Identify which cell holds the provided text, then report its (X, Y) central coordinate. 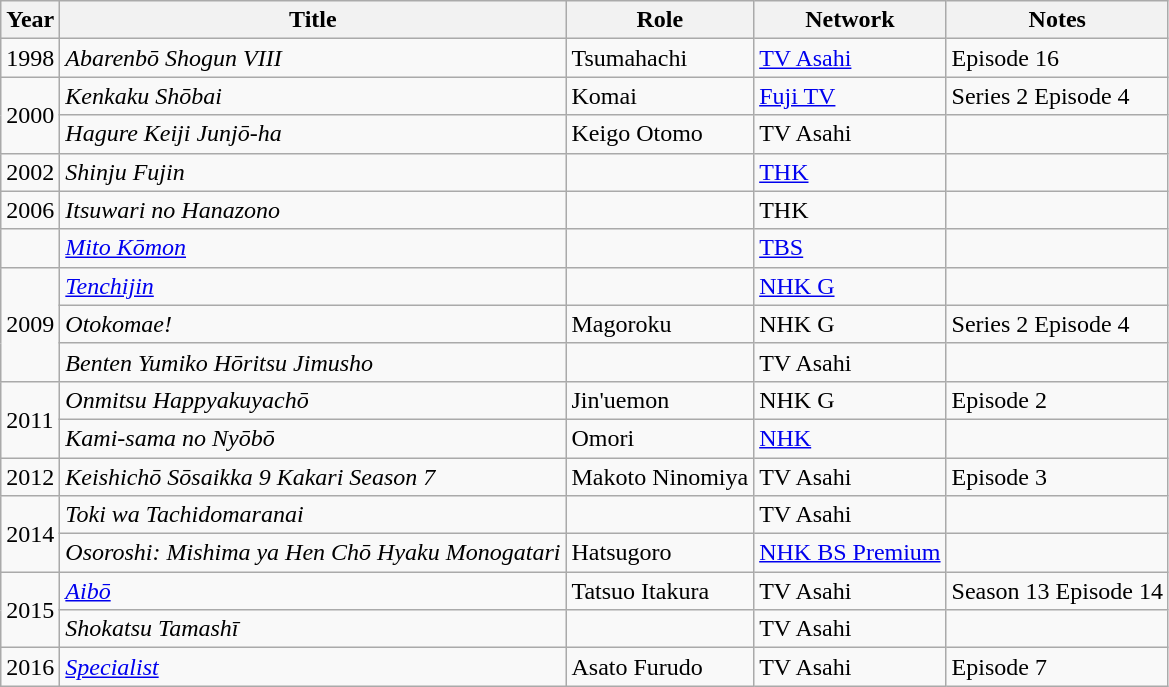
Makoto Ninomiya (660, 477)
Role (660, 20)
TBS (850, 248)
Magoroku (660, 324)
Shokatsu Tamashī (313, 629)
Episode 3 (1057, 477)
Kenkaku Shōbai (313, 96)
2012 (30, 477)
2011 (30, 419)
2006 (30, 210)
Itsuwari no Hanazono (313, 210)
Aibō (313, 591)
Shinju Fujin (313, 172)
Keigo Otomo (660, 134)
Episode 2 (1057, 400)
Tsumahachi (660, 58)
Kami-sama no Nyōbō (313, 438)
Onmitsu Happyakuyachō (313, 400)
Keishichō Sōsaikka 9 Kakari Season 7 (313, 477)
Tenchijin (313, 286)
NHK (850, 438)
Omori (660, 438)
Episode 16 (1057, 58)
Network (850, 20)
Abarenbō Shogun VIII (313, 58)
Season 13 Episode 14 (1057, 591)
Hatsugoro (660, 553)
Fuji TV (850, 96)
Episode 7 (1057, 667)
2016 (30, 667)
2000 (30, 115)
Toki wa Tachidomaranai (313, 515)
Otokomae! (313, 324)
2002 (30, 172)
Notes (1057, 20)
Hagure Keiji Junjō-ha (313, 134)
Komai (660, 96)
Jin'uemon (660, 400)
Title (313, 20)
NHK BS Premium (850, 553)
Osoroshi: Mishima ya Hen Chō Hyaku Monogatari (313, 553)
Asato Furudo (660, 667)
2009 (30, 324)
1998 (30, 58)
Tatsuo Itakura (660, 591)
Benten Yumiko Hōritsu Jimusho (313, 362)
2015 (30, 610)
2014 (30, 534)
Specialist (313, 667)
Year (30, 20)
Mito Kōmon (313, 248)
